Provide the (x, y) coordinate of the cell's center where the given text is located.  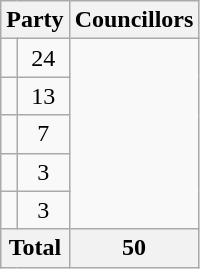
24 (43, 58)
7 (43, 134)
Party (35, 20)
Total (35, 248)
Councillors (134, 20)
13 (43, 96)
50 (134, 248)
